Return the (x, y) coordinate for the center point of the cell that contains the specified text.  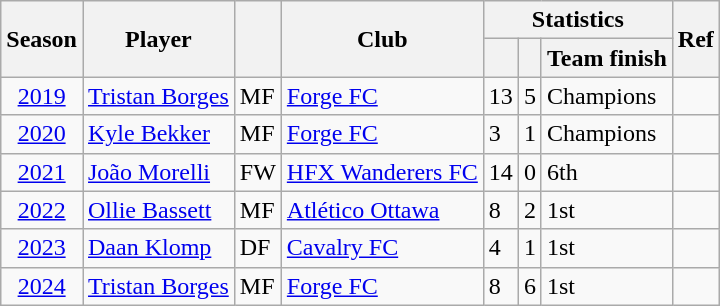
João Morelli (158, 172)
Cavalry FC (382, 248)
Ollie Bassett (158, 210)
Atlético Ottawa (382, 210)
Club (382, 39)
Statistics (578, 20)
4 (500, 248)
5 (530, 96)
2024 (42, 286)
Player (158, 39)
13 (500, 96)
2020 (42, 134)
Season (42, 39)
FW (258, 172)
DF (258, 248)
2019 (42, 96)
2021 (42, 172)
Ref (696, 39)
0 (530, 172)
HFX Wanderers FC (382, 172)
2023 (42, 248)
6 (530, 286)
2022 (42, 210)
Kyle Bekker (158, 134)
Daan Klomp (158, 248)
3 (500, 134)
6th (606, 172)
14 (500, 172)
Team finish (606, 58)
2 (530, 210)
